Identify which cell holds the provided text, then report its [X, Y] central coordinate. 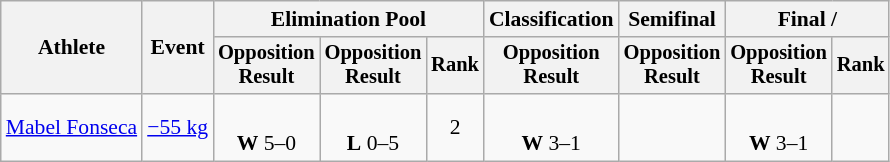
Final / [807, 19]
Elimination Pool [348, 19]
W 5–0 [266, 128]
2 [455, 128]
Classification [552, 19]
Athlete [72, 48]
Semifinal [672, 19]
−55 kg [178, 128]
Event [178, 48]
Mabel Fonseca [72, 128]
L 0–5 [374, 128]
